Detect which cell encompasses the target text, then output its [X, Y] center coordinate. 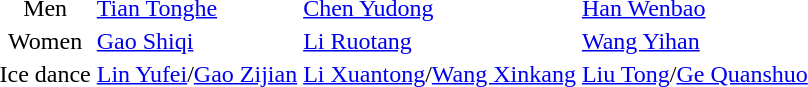
Gao Shiqi [196, 41]
Li Ruotang [440, 41]
